Return the [x, y] coordinate for the center point of the cell that contains the specified text.  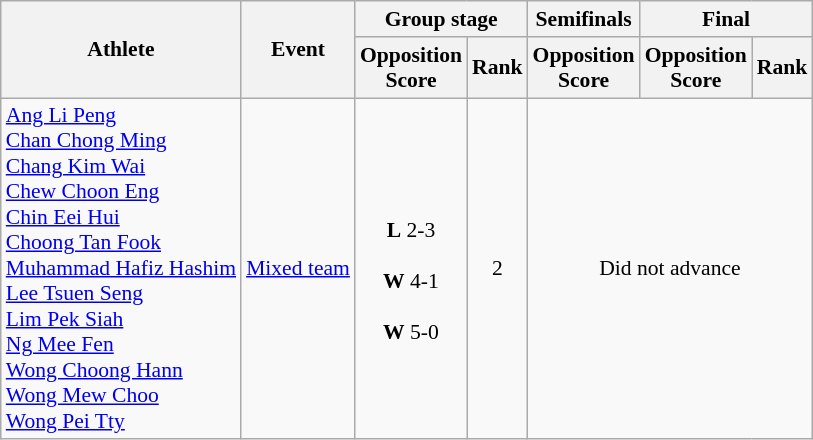
Event [298, 50]
Athlete [121, 50]
Did not advance [670, 269]
Semifinals [584, 19]
Group stage [442, 19]
Mixed team [298, 269]
L 2-3W 4-1W 5-0 [411, 269]
Final [726, 19]
2 [498, 269]
